Capture the cell that displays the provided text and extract its (X, Y) central coordinate. 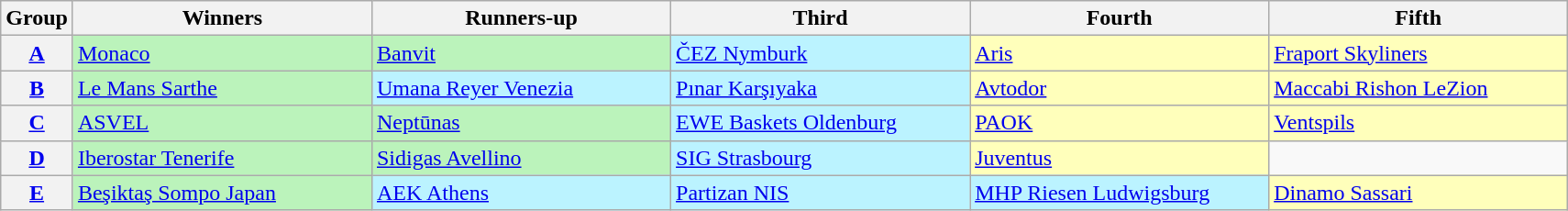
Third (821, 18)
PAOK (1120, 123)
Banvit (521, 53)
EWE Baskets Oldenburg (821, 123)
ASVEL (222, 123)
Fifth (1419, 18)
Iberostar Tenerife (222, 158)
Runners-up (521, 18)
Le Mans Sarthe (222, 88)
Fraport Skyliners (1419, 53)
Partizan NIS (821, 193)
Fourth (1120, 18)
Maccabi Rishon LeZion (1419, 88)
Beşiktaş Sompo Japan (222, 193)
AEK Athens (521, 193)
C (37, 123)
Umana Reyer Venezia (521, 88)
Pınar Karşıyaka (821, 88)
Monaco (222, 53)
SIG Strasbourg (821, 158)
E (37, 193)
Sidigas Avellino (521, 158)
Dinamo Sassari (1419, 193)
Ventspils (1419, 123)
D (37, 158)
A (37, 53)
Neptūnas (521, 123)
Aris (1120, 53)
Group (37, 18)
Winners (222, 18)
Avtodor (1120, 88)
MHP Riesen Ludwigsburg (1120, 193)
ČEZ Nymburk (821, 53)
B (37, 88)
Juventus (1120, 158)
